Extract the [X, Y] coordinate from the center of the cell holding the provided text.  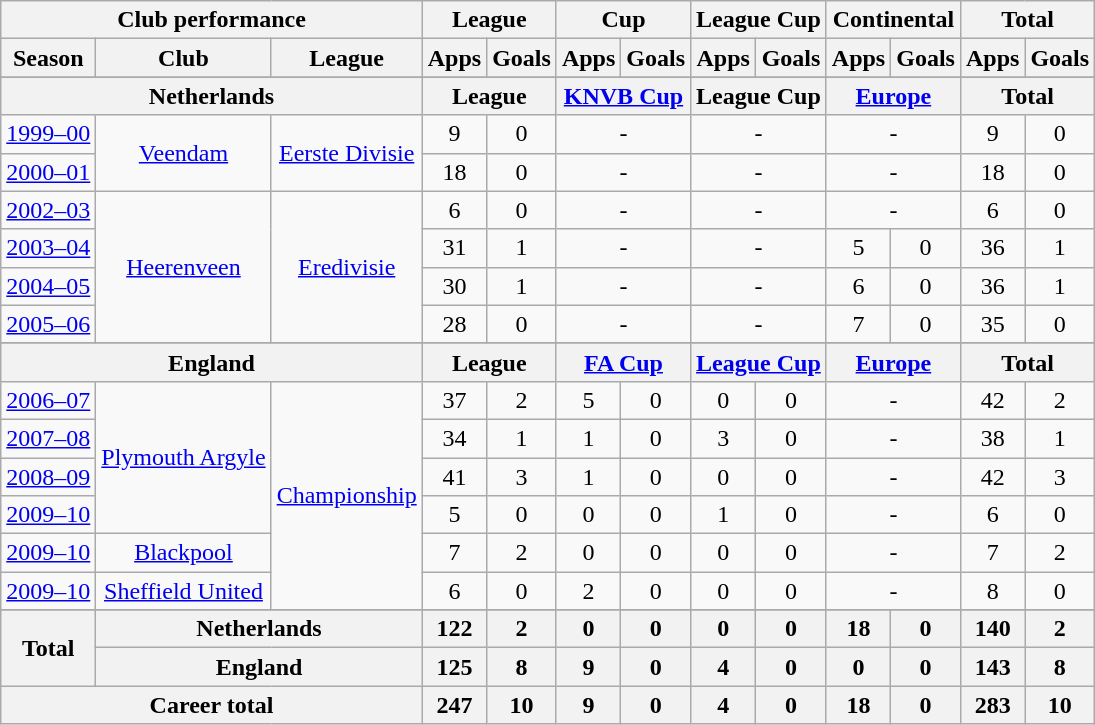
283 [992, 705]
Veendam [184, 153]
2007–08 [48, 438]
Club performance [212, 20]
140 [992, 629]
28 [454, 324]
247 [454, 705]
Club [184, 58]
Blackpool [184, 553]
143 [992, 667]
Heerenveen [184, 267]
31 [454, 248]
1999–00 [48, 134]
2006–07 [48, 400]
38 [992, 438]
37 [454, 400]
125 [454, 667]
122 [454, 629]
Season [48, 58]
Eerste Divisie [346, 153]
2004–05 [48, 286]
41 [454, 477]
2000–01 [48, 172]
30 [454, 286]
Continental [893, 20]
35 [992, 324]
2002–03 [48, 210]
KNVB Cup [623, 96]
2008–09 [48, 477]
Championship [346, 495]
Sheffield United [184, 591]
Plymouth Argyle [184, 457]
34 [454, 438]
2003–04 [48, 248]
Cup [623, 20]
Career total [212, 705]
FA Cup [623, 362]
Eredivisie [346, 267]
2005–06 [48, 324]
